Extract the [X, Y] coordinate from the center of the cell holding the provided text.  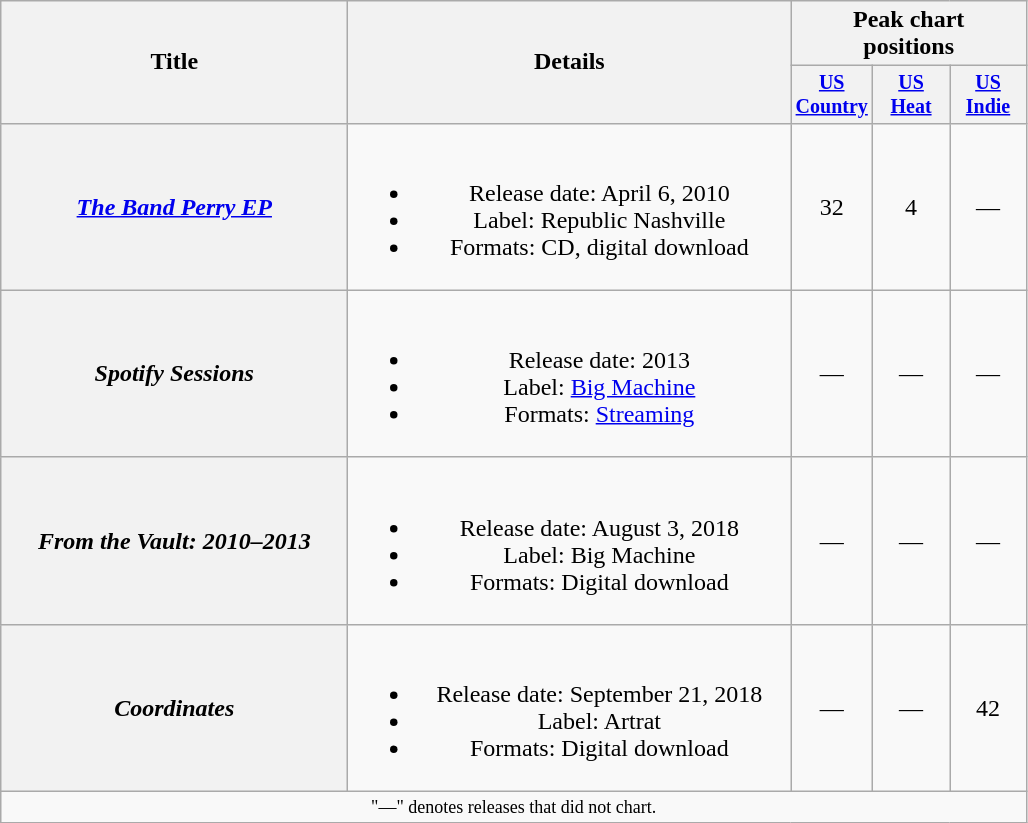
The Band Perry EP [174, 206]
Release date: September 21, 2018Label: ArtratFormats: Digital download [570, 708]
Release date: April 6, 2010Label: Republic NashvilleFormats: CD, digital download [570, 206]
Release date: 2013Label: Big MachineFormats: Streaming [570, 374]
From the Vault: 2010–2013 [174, 540]
Release date: August 3, 2018Label: Big MachineFormats: Digital download [570, 540]
US Country [832, 94]
32 [832, 206]
Coordinates [174, 708]
Details [570, 62]
USHeat [912, 94]
Title [174, 62]
42 [988, 708]
USIndie [988, 94]
Spotify Sessions [174, 374]
Peak chartpositions [909, 34]
4 [912, 206]
"—" denotes releases that did not chart. [514, 808]
